Provide the (X, Y) coordinate of the cell's center where the given text is located.  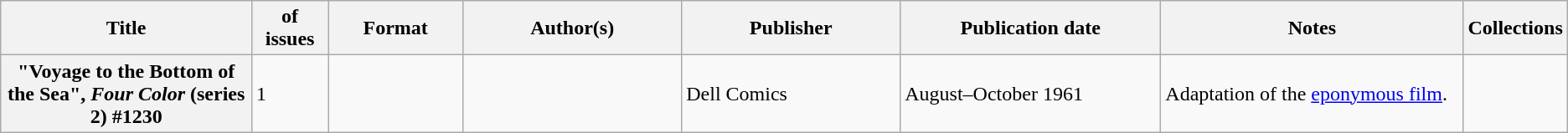
Notes (1312, 28)
Title (126, 28)
Collections (1515, 28)
Format (395, 28)
of issues (290, 28)
1 (290, 94)
Author(s) (573, 28)
Publisher (791, 28)
"Voyage to the Bottom of the Sea", Four Color (series 2) #1230 (126, 94)
Publication date (1030, 28)
Adaptation of the eponymous film. (1312, 94)
Dell Comics (791, 94)
August–October 1961 (1030, 94)
